Capture the cell that displays the provided text and extract its (X, Y) central coordinate. 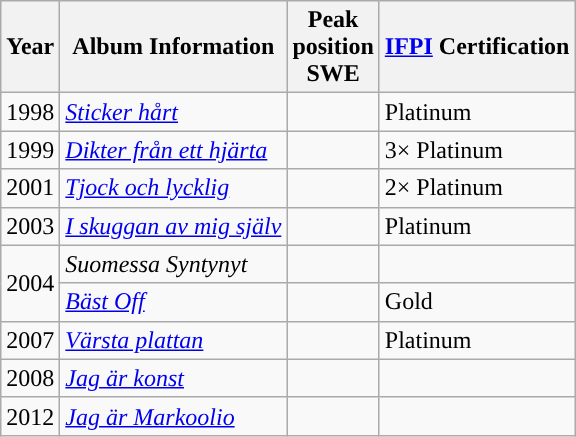
Tjock och lycklig (174, 188)
3× Platinum (477, 150)
Värsta plattan (174, 340)
Dikter från ett hjärta (174, 150)
2012 (30, 416)
Sticker hårt (174, 112)
IFPI Certification (477, 47)
Gold (477, 302)
2007 (30, 340)
PeakpositionSWE (333, 47)
Bäst Off (174, 302)
2001 (30, 188)
Jag är Markoolio (174, 416)
Year (30, 47)
2008 (30, 378)
Suomessa Syntynyt (174, 264)
Album Information (174, 47)
1999 (30, 150)
I skuggan av mig själv (174, 226)
2004 (30, 283)
2× Platinum (477, 188)
2003 (30, 226)
1998 (30, 112)
Jag är konst (174, 378)
